Scan for the cell matching the given text and deliver its (x, y) coordinate at center. 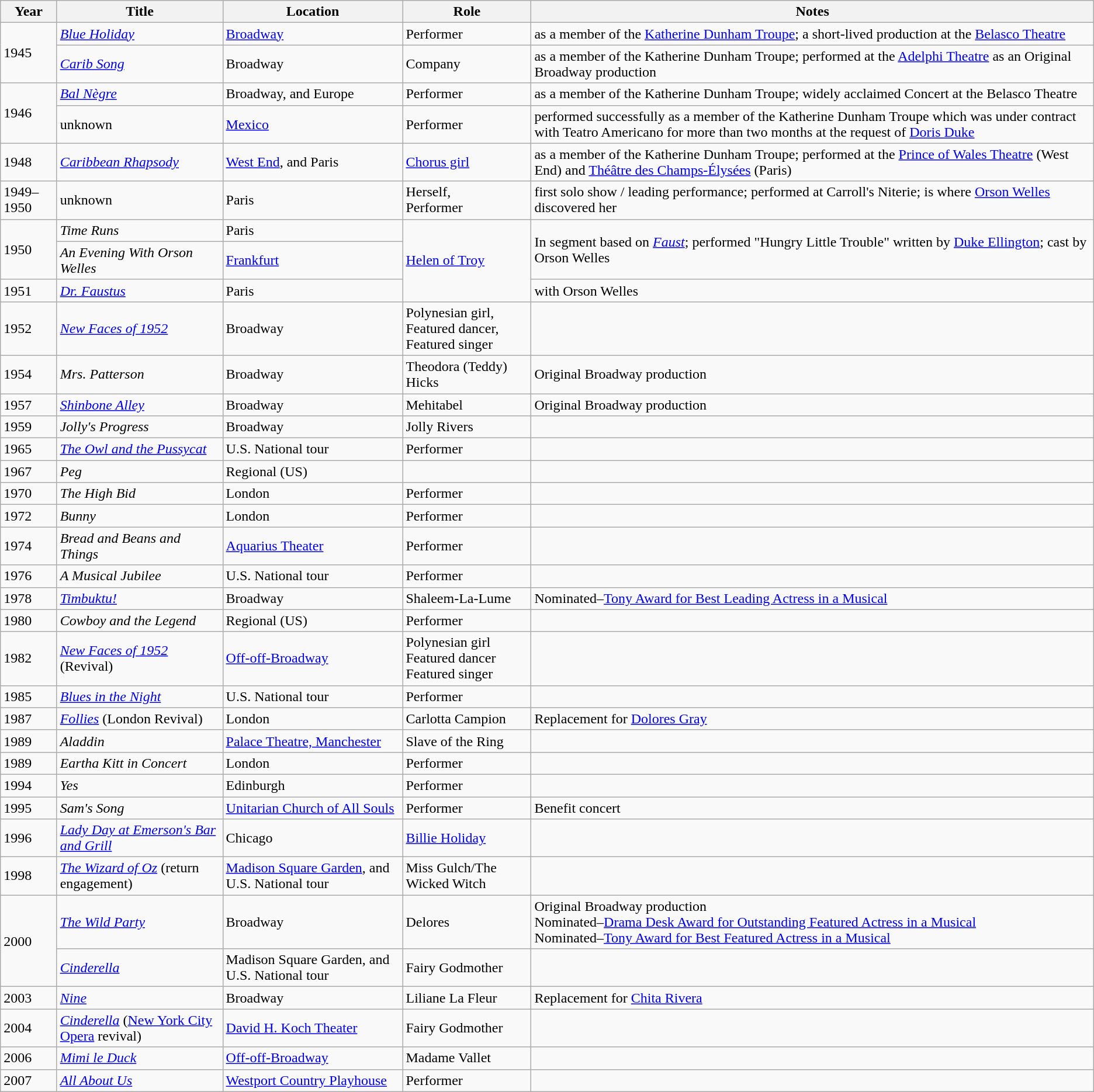
Nine (140, 998)
Bread and Beans and Things (140, 546)
Nominated–Tony Award for Best Leading Actress in a Musical (812, 598)
2000 (29, 941)
Replacement for Dolores Gray (812, 719)
Mehitabel (467, 405)
Yes (140, 785)
Unitarian Church of All Souls (313, 808)
1980 (29, 620)
1994 (29, 785)
David H. Koch Theater (313, 1028)
Timbuktu! (140, 598)
A Musical Jubilee (140, 576)
Eartha Kitt in Concert (140, 763)
Mexico (313, 124)
1996 (29, 838)
Cinderella (New York City Opera revival) (140, 1028)
Sam's Song (140, 808)
Title (140, 12)
Peg (140, 472)
Edinburgh (313, 785)
Shinbone Alley (140, 405)
as a member of the Katherine Dunham Troupe; performed at the Adelphi Theatre as an Original Broadway production (812, 64)
1970 (29, 494)
Year (29, 12)
1985 (29, 696)
New Faces of 1952 (140, 328)
Herself,Performer (467, 200)
Notes (812, 12)
first solo show / leading performance; performed at Carroll's Niterie; is where Orson Welles discovered her (812, 200)
1951 (29, 290)
1948 (29, 162)
1946 (29, 113)
Shaleem-La-Lume (467, 598)
Chorus girl (467, 162)
1978 (29, 598)
West End, and Paris (313, 162)
1959 (29, 427)
1982 (29, 658)
Jolly Rivers (467, 427)
The Wild Party (140, 922)
Location (313, 12)
Aladdin (140, 741)
1965 (29, 449)
Broadway, and Europe (313, 94)
Company (467, 64)
Follies (London Revival) (140, 719)
An Evening With Orson Welles (140, 261)
as a member of the Katherine Dunham Troupe; performed at the Prince of Wales Theatre (West End) and Théâtre des Champs-Élysées (Paris) (812, 162)
Carlotta Campion (467, 719)
Role (467, 12)
In segment based on Faust; performed "Hungry Little Trouble" written by Duke Ellington; cast by Orson Welles (812, 249)
1945 (29, 53)
Palace Theatre, Manchester (313, 741)
2007 (29, 1080)
2004 (29, 1028)
Frankfurt (313, 261)
Replacement for Chita Rivera (812, 998)
All About Us (140, 1080)
Mrs. Patterson (140, 374)
1998 (29, 876)
Polynesian girlFeatured dancerFeatured singer (467, 658)
The High Bid (140, 494)
2006 (29, 1058)
1949–1950 (29, 200)
2003 (29, 998)
Cowboy and the Legend (140, 620)
Bunny (140, 516)
Madame Vallet (467, 1058)
Miss Gulch/The Wicked Witch (467, 876)
Bal Nègre (140, 94)
1995 (29, 808)
Time Runs (140, 230)
1972 (29, 516)
Mimi le Duck (140, 1058)
Helen of Troy (467, 261)
1974 (29, 546)
as a member of the Katherine Dunham Troupe; widely acclaimed Concert at the Belasco Theatre (812, 94)
Cinderella (140, 968)
Westport Country Playhouse (313, 1080)
1950 (29, 249)
with Orson Welles (812, 290)
as a member of the Katherine Dunham Troupe; a short-lived production at the Belasco Theatre (812, 34)
Lady Day at Emerson's Bar and Grill (140, 838)
Polynesian girl,Featured dancer,Featured singer (467, 328)
1967 (29, 472)
Caribbean Rhapsody (140, 162)
The Wizard of Oz (return engagement) (140, 876)
Chicago (313, 838)
The Owl and the Pussycat (140, 449)
Theodora (Teddy) Hicks (467, 374)
Delores (467, 922)
Blues in the Night (140, 696)
Slave of the Ring (467, 741)
Benefit concert (812, 808)
1976 (29, 576)
Dr. Faustus (140, 290)
Blue Holiday (140, 34)
Jolly's Progress (140, 427)
1952 (29, 328)
Billie Holiday (467, 838)
Aquarius Theater (313, 546)
1987 (29, 719)
Carib Song (140, 64)
1957 (29, 405)
1954 (29, 374)
New Faces of 1952 (Revival) (140, 658)
Liliane La Fleur (467, 998)
